From the cell containing the given text, extract its center point as [X, Y] coordinate. 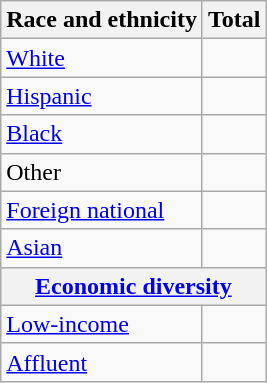
Foreign national [102, 210]
Economic diversity [134, 286]
Low-income [102, 324]
Hispanic [102, 96]
Black [102, 134]
Other [102, 172]
Total [234, 20]
Race and ethnicity [102, 20]
White [102, 58]
Affluent [102, 362]
Asian [102, 248]
